Determine the [X, Y] coordinate at the center of the cell enclosing the given text.  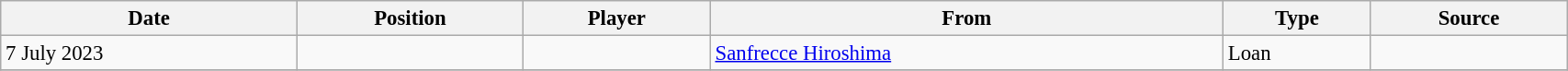
Position [410, 18]
Sanfrecce Hiroshima [966, 53]
From [966, 18]
7 July 2023 [149, 53]
Loan [1297, 53]
Source [1468, 18]
Player [616, 18]
Date [149, 18]
Type [1297, 18]
